Output the (X, Y) coordinate of the center of the cell containing the given text.  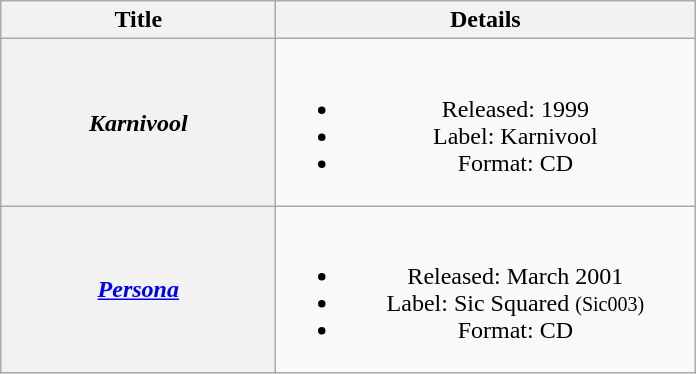
Persona (138, 290)
Karnivool (138, 122)
Details (486, 20)
Released: 1999Label: KarnivoolFormat: CD (486, 122)
Released: March 2001Label: Sic Squared (Sic003)Format: CD (486, 290)
Title (138, 20)
